Capture the cell that displays the provided text and extract its (x, y) central coordinate. 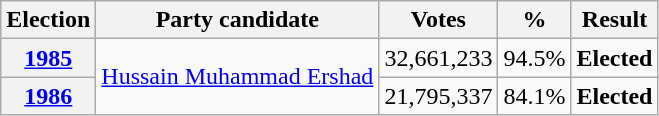
Hussain Muhammad Ershad (238, 77)
Votes (438, 20)
84.1% (534, 96)
94.5% (534, 58)
Election (48, 20)
1986 (48, 96)
% (534, 20)
Party candidate (238, 20)
21,795,337 (438, 96)
1985 (48, 58)
32,661,233 (438, 58)
Result (614, 20)
